Return the [X, Y] coordinate for the center point of the cell that contains the specified text.  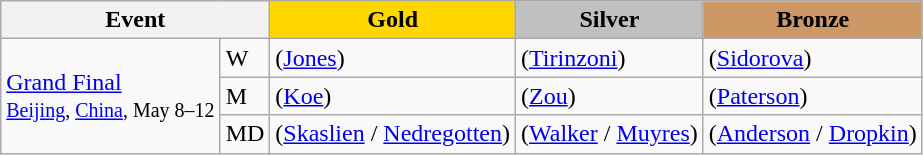
Grand Final Beijing, China, May 8–12 [110, 96]
MD [245, 134]
M [245, 96]
(Zou) [610, 96]
(Walker / Muyres) [610, 134]
(Koe) [393, 96]
(Skaslien / Nedregotten) [393, 134]
(Anderson / Dropkin) [812, 134]
(Tirinzoni) [610, 58]
(Sidorova) [812, 58]
W [245, 58]
Silver [610, 20]
(Jones) [393, 58]
Bronze [812, 20]
Event [136, 20]
Gold [393, 20]
(Paterson) [812, 96]
